Return [X, Y] of the center of cell containing provided text 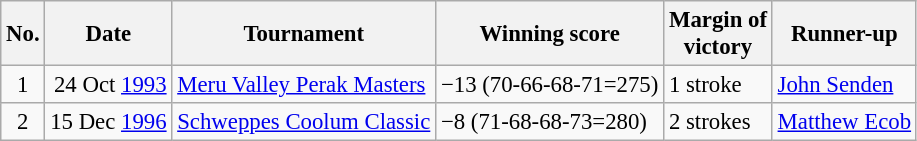
Margin ofvictory [718, 34]
Winning score [550, 34]
1 [23, 85]
2 strokes [718, 122]
Tournament [304, 34]
Matthew Ecob [844, 122]
John Senden [844, 85]
2 [23, 122]
Schweppes Coolum Classic [304, 122]
15 Dec 1996 [108, 122]
24 Oct 1993 [108, 85]
No. [23, 34]
−13 (70-66-68-71=275) [550, 85]
Date [108, 34]
Meru Valley Perak Masters [304, 85]
Runner-up [844, 34]
−8 (71-68-68-73=280) [550, 122]
1 stroke [718, 85]
